Pinpoint the cell where the given text exists, returning its (X, Y) midpoint coordinate. 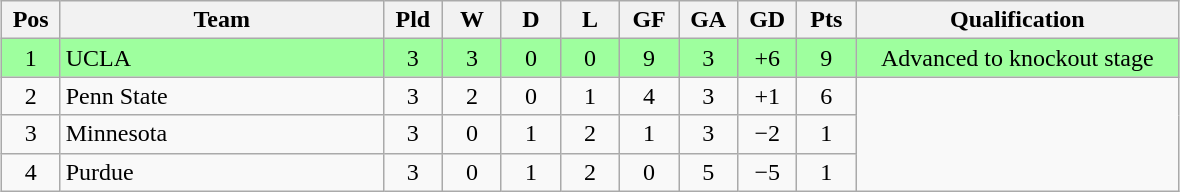
Advanced to knockout stage (1018, 58)
Qualification (1018, 20)
Purdue (222, 172)
+6 (768, 58)
Team (222, 20)
Minnesota (222, 134)
Pts (826, 20)
D (530, 20)
−5 (768, 172)
6 (826, 96)
−2 (768, 134)
L (590, 20)
+1 (768, 96)
W (472, 20)
GD (768, 20)
Pld (412, 20)
GA (708, 20)
5 (708, 172)
UCLA (222, 58)
GF (650, 20)
Penn State (222, 96)
Pos (30, 20)
